Scan for the cell matching the given text and deliver its (x, y) coordinate at center. 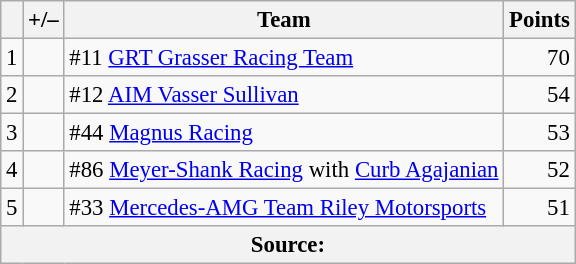
2 (12, 95)
#11 GRT Grasser Racing Team (284, 58)
52 (540, 170)
+/– (44, 20)
#33 Mercedes-AMG Team Riley Motorsports (284, 208)
Team (284, 20)
Source: (288, 245)
4 (12, 170)
#86 Meyer-Shank Racing with Curb Agajanian (284, 170)
1 (12, 58)
Points (540, 20)
5 (12, 208)
54 (540, 95)
#44 Magnus Racing (284, 133)
51 (540, 208)
#12 AIM Vasser Sullivan (284, 95)
70 (540, 58)
53 (540, 133)
3 (12, 133)
